Return the [X, Y] coordinate for the center point of the cell that contains the specified text.  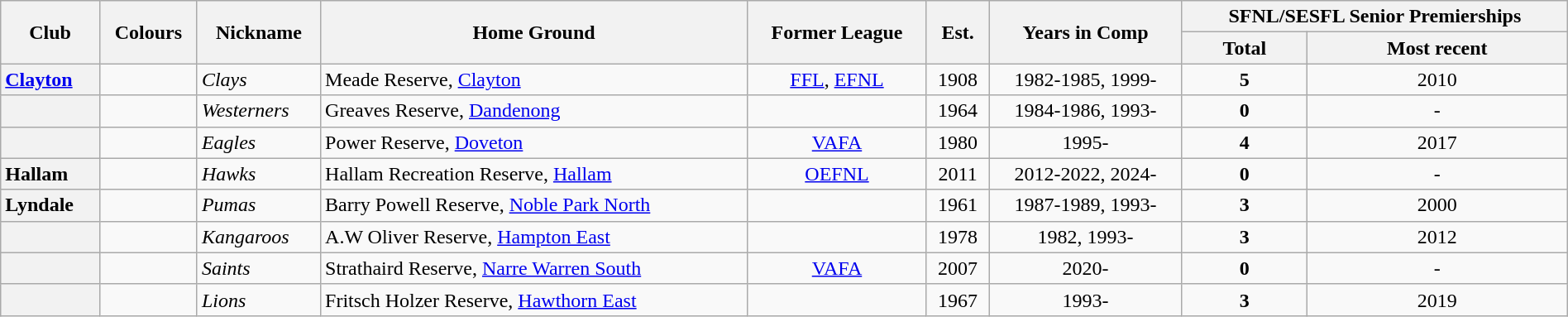
5 [1244, 79]
Hallam Recreation Reserve, Hallam [534, 174]
OEFNL [837, 174]
Home Ground [534, 32]
1964 [958, 111]
SFNL/SESFL Senior Premierships [1374, 17]
1982, 1993- [1086, 237]
2010 [1437, 79]
1967 [958, 300]
Kangaroos [258, 237]
2012-2022, 2024- [1086, 174]
Clayton [50, 79]
Club [50, 32]
Meade Reserve, Clayton [534, 79]
2020- [1086, 268]
Clays [258, 79]
Eagles [258, 142]
Greaves Reserve, Dandenong [534, 111]
Power Reserve, Doveton [534, 142]
2017 [1437, 142]
Hawks [258, 174]
Nickname [258, 32]
2000 [1437, 205]
Barry Powell Reserve, Noble Park North [534, 205]
1993- [1086, 300]
Saints [258, 268]
Former League [837, 32]
Est. [958, 32]
1987-1989, 1993- [1086, 205]
2011 [958, 174]
Westerners [258, 111]
Total [1244, 48]
Fritsch Holzer Reserve, Hawthorn East [534, 300]
Colours [148, 32]
A.W Oliver Reserve, Hampton East [534, 237]
Most recent [1437, 48]
1995- [1086, 142]
1961 [958, 205]
1984-1986, 1993- [1086, 111]
Lyndale [50, 205]
1982-1985, 1999- [1086, 79]
Lions [258, 300]
2019 [1437, 300]
1908 [958, 79]
Strathaird Reserve, Narre Warren South [534, 268]
FFL, EFNL [837, 79]
1978 [958, 237]
Pumas [258, 205]
Years in Comp [1086, 32]
2007 [958, 268]
2012 [1437, 237]
Hallam [50, 174]
4 [1244, 142]
1980 [958, 142]
